Return the (X, Y) coordinate for the center point of the cell that contains the specified text.  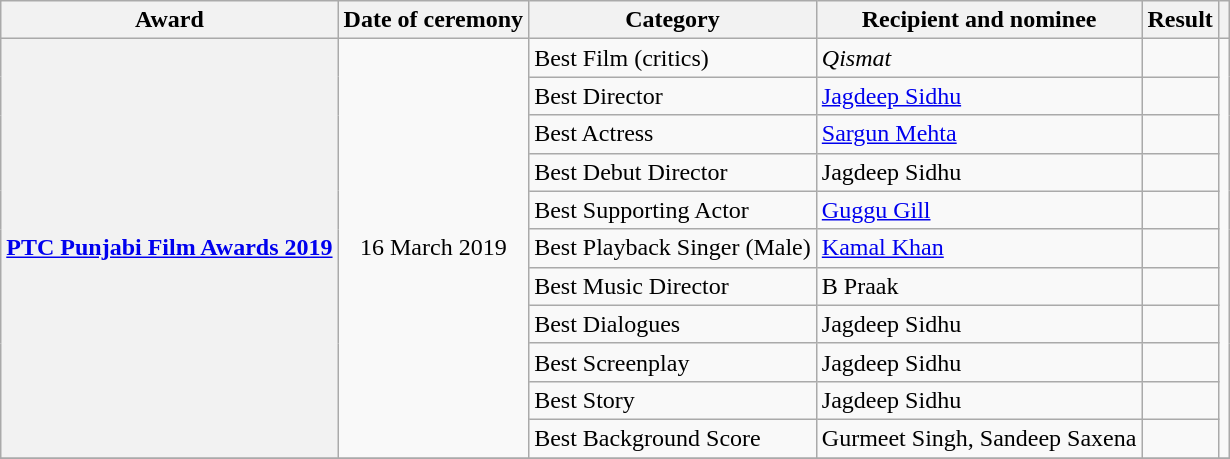
Best Director (673, 96)
Best Screenplay (673, 362)
Best Actress (673, 134)
Gurmeet Singh, Sandeep Saxena (979, 438)
16 March 2019 (434, 248)
Qismat (979, 58)
Best Music Director (673, 286)
Best Film (critics) (673, 58)
Best Background Score (673, 438)
Best Debut Director (673, 172)
Category (673, 20)
B Praak (979, 286)
Award (170, 20)
PTC Punjabi Film Awards 2019 (170, 248)
Recipient and nominee (979, 20)
Best Story (673, 400)
Guggu Gill (979, 210)
Best Playback Singer (Male) (673, 248)
Sargun Mehta (979, 134)
Result (1180, 20)
Kamal Khan (979, 248)
Best Supporting Actor (673, 210)
Best Dialogues (673, 324)
Date of ceremony (434, 20)
